Output the (x, y) coordinate of the center of the cell containing the given text.  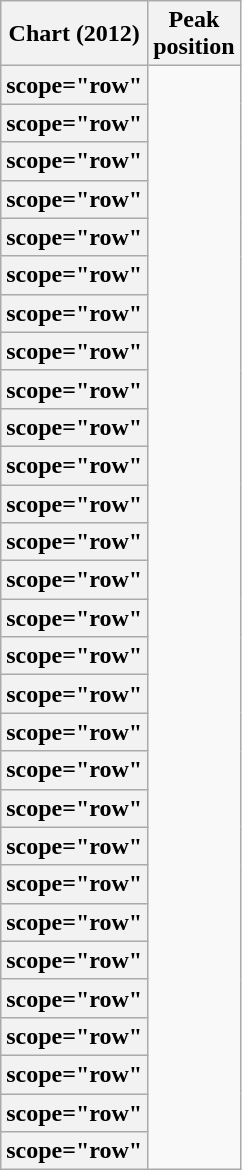
Peakposition (194, 34)
Chart (2012) (74, 34)
